Pinpoint the cell where the given text exists, returning its [x, y] midpoint coordinate. 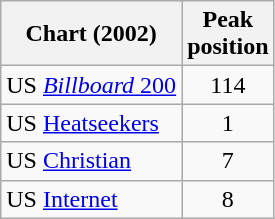
Chart (2002) [92, 34]
US Internet [92, 199]
US Billboard 200 [92, 85]
US Heatseekers [92, 123]
114 [228, 85]
8 [228, 199]
US Christian [92, 161]
7 [228, 161]
Peakposition [228, 34]
1 [228, 123]
